Pinpoint the cell where the given text exists, returning its (X, Y) midpoint coordinate. 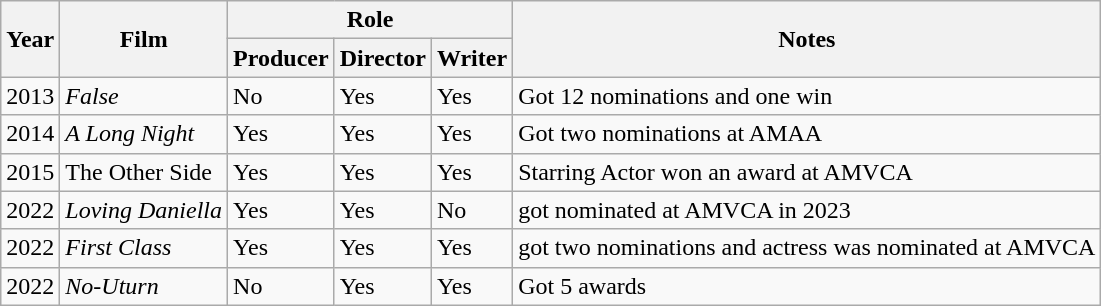
Director (382, 58)
Film (144, 39)
2013 (30, 96)
Notes (807, 39)
False (144, 96)
First Class (144, 248)
Writer (472, 58)
got two nominations and actress was nominated at AMVCA (807, 248)
2015 (30, 172)
Got two nominations at AMAA (807, 134)
Year (30, 39)
The Other Side (144, 172)
A Long Night (144, 134)
got nominated at AMVCA in 2023 (807, 210)
Got 5 awards (807, 286)
2014 (30, 134)
Loving Daniella (144, 210)
No-Uturn (144, 286)
Producer (282, 58)
Starring Actor won an award at AMVCA (807, 172)
Got 12 nominations and one win (807, 96)
Role (370, 20)
